Return the [X, Y] coordinate for the center point of the cell that contains the specified text.  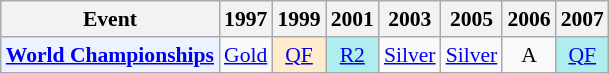
Gold [246, 55]
2007 [582, 19]
1999 [298, 19]
A [528, 55]
World Championships [110, 55]
2001 [352, 19]
Event [110, 19]
2005 [472, 19]
2006 [528, 19]
1997 [246, 19]
2003 [410, 19]
R2 [352, 55]
